Return (x, y) of the center of cell containing provided text 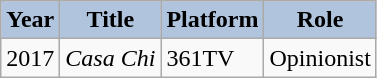
Title (110, 20)
2017 (30, 58)
Opinionist (320, 58)
Casa Chi (110, 58)
Year (30, 20)
Platform (212, 20)
361TV (212, 58)
Role (320, 20)
